Output the (x, y) coordinate of the center of the cell containing the given text.  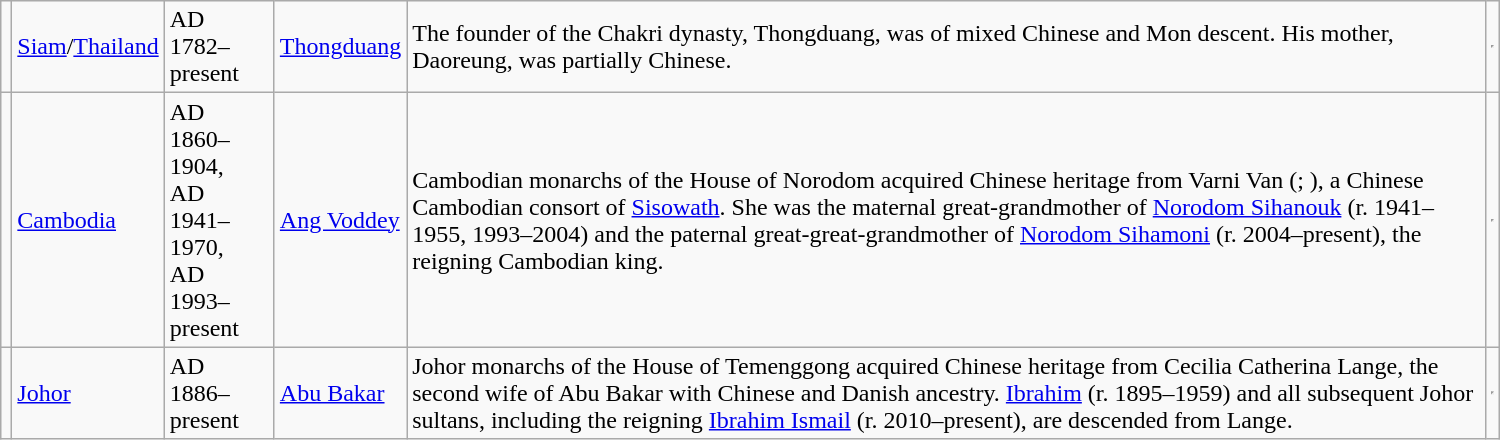
AD 1860–1904,AD 1941–1970,AD 1993–present (219, 220)
AD 1782–present (219, 47)
Thongduang (340, 47)
Siam/Thailand (88, 47)
AD 1886–present (219, 393)
The founder of the Chakri dynasty, Thongduang, was of mixed Chinese and Mon descent. His mother, Daoreung, was partially Chinese. (946, 47)
Johor (88, 393)
Ang Voddey (340, 220)
Abu Bakar (340, 393)
Cambodia (88, 220)
